Output the (x, y) coordinate of the center of the cell containing the given text.  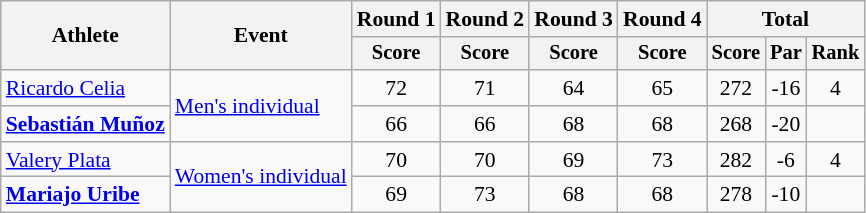
268 (736, 124)
Athlete (86, 36)
-6 (786, 160)
-20 (786, 124)
Valery Plata (86, 160)
Round 3 (574, 19)
Par (786, 54)
-10 (786, 195)
Rank (836, 54)
-16 (786, 88)
Total (786, 19)
64 (574, 88)
71 (486, 88)
Event (261, 36)
Mariajo Uribe (86, 195)
Round 4 (662, 19)
Round 1 (396, 19)
Women's individual (261, 178)
Sebastián Muñoz (86, 124)
65 (662, 88)
Ricardo Celia (86, 88)
282 (736, 160)
278 (736, 195)
Round 2 (486, 19)
272 (736, 88)
72 (396, 88)
Men's individual (261, 106)
